Output the [x, y] coordinate of the center of the cell containing the given text.  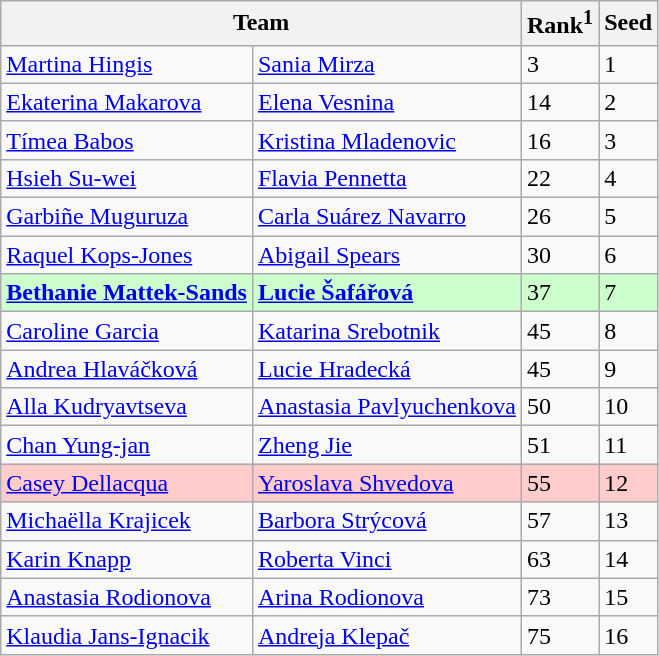
15 [628, 597]
Raquel Kops-Jones [127, 255]
Klaudia Jans-Ignacik [127, 635]
Abigail Spears [386, 255]
63 [560, 559]
13 [628, 521]
Kristina Mladenovic [386, 140]
Michaëlla Krajicek [127, 521]
Ekaterina Makarova [127, 102]
55 [560, 483]
11 [628, 445]
Rank1 [560, 24]
Hsieh Su-wei [127, 178]
Caroline Garcia [127, 331]
Casey Dellacqua [127, 483]
Andreja Klepač [386, 635]
Seed [628, 24]
6 [628, 255]
73 [560, 597]
Roberta Vinci [386, 559]
Barbora Strýcová [386, 521]
Team [262, 24]
Bethanie Mattek-Sands [127, 293]
Elena Vesnina [386, 102]
30 [560, 255]
57 [560, 521]
1 [628, 64]
75 [560, 635]
9 [628, 369]
5 [628, 217]
Arina Rodionova [386, 597]
Andrea Hlaváčková [127, 369]
8 [628, 331]
12 [628, 483]
Chan Yung-jan [127, 445]
50 [560, 407]
Lucie Hradecká [386, 369]
Katarina Srebotnik [386, 331]
Garbiñe Muguruza [127, 217]
Lucie Šafářová [386, 293]
4 [628, 178]
Alla Kudryavtseva [127, 407]
Tímea Babos [127, 140]
Zheng Jie [386, 445]
10 [628, 407]
Yaroslava Shvedova [386, 483]
Karin Knapp [127, 559]
Carla Suárez Navarro [386, 217]
26 [560, 217]
22 [560, 178]
Anastasia Pavlyuchenkova [386, 407]
7 [628, 293]
2 [628, 102]
Martina Hingis [127, 64]
51 [560, 445]
Flavia Pennetta [386, 178]
Sania Mirza [386, 64]
Anastasia Rodionova [127, 597]
37 [560, 293]
